Pinpoint the cell where the given text exists, returning its [X, Y] midpoint coordinate. 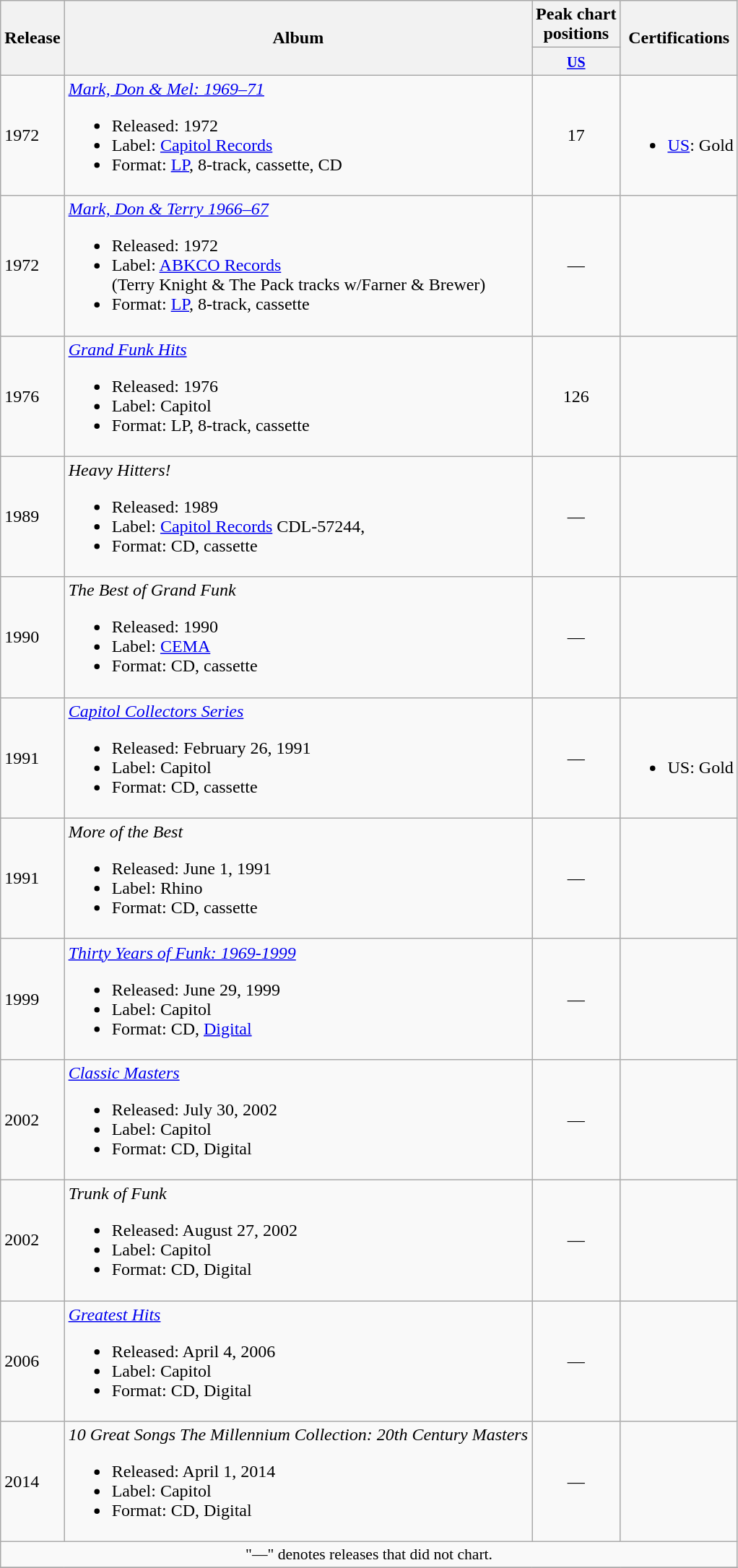
Greatest HitsReleased: April 4, 2006Label: CapitolFormat: CD, Digital [298, 1362]
Thirty Years of Funk: 1969-1999Released: June 29, 1999Label: CapitolFormat: CD, Digital [298, 999]
Peak chartpositions [576, 25]
Release [32, 38]
17 [576, 136]
Grand Funk HitsReleased: 1976Label: CapitolFormat: LP, 8-track, cassette [298, 396]
126 [576, 396]
2014 [32, 1481]
1999 [32, 999]
The Best of Grand FunkReleased: 1990Label: CEMAFormat: CD, cassette [298, 637]
Capitol Collectors SeriesReleased: February 26, 1991Label: CapitolFormat: CD, cassette [298, 758]
Classic MastersReleased: July 30, 2002Label: CapitolFormat: CD, Digital [298, 1119]
Album [298, 38]
Mark, Don & Mel: 1969–71Released: 1972Label: Capitol RecordsFormat: LP, 8-track, cassette, CD [298, 136]
2006 [32, 1362]
Trunk of FunkReleased: August 27, 2002Label: CapitolFormat: CD, Digital [298, 1240]
1990 [32, 637]
More of the BestReleased: June 1, 1991Label: RhinoFormat: CD, cassette [298, 878]
Certifications [679, 38]
Mark, Don & Terry 1966–67Released: 1972Label: ABKCO Records(Terry Knight & The Pack tracks w/Farner & Brewer)Format: LP, 8-track, cassette [298, 266]
US [576, 61]
10 Great Songs The Millennium Collection: 20th Century MastersReleased: April 1, 2014Label: CapitolFormat: CD, Digital [298, 1481]
"—" denotes releases that did not chart. [370, 1555]
1976 [32, 396]
Heavy Hitters!Released: 1989Label: Capitol Records CDL-57244,Format: CD, cassette [298, 517]
1989 [32, 517]
